Scan for the cell matching the given text and deliver its [X, Y] coordinate at center. 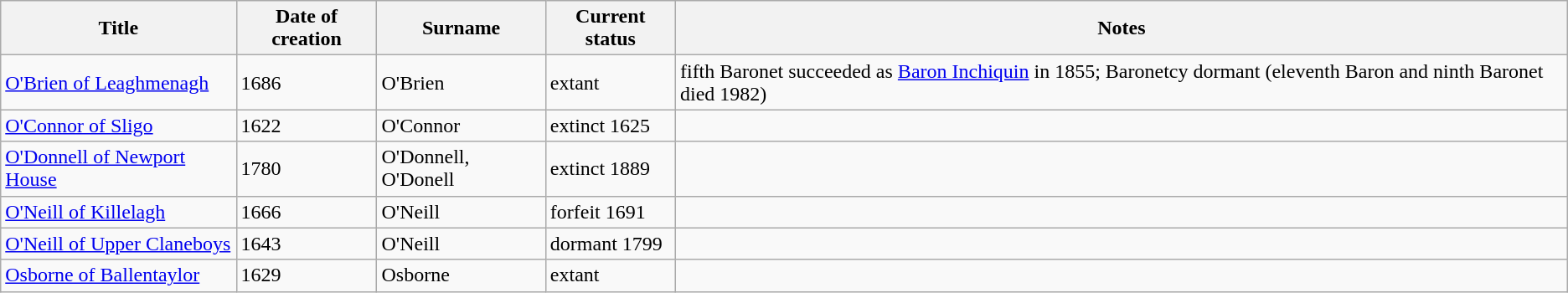
1780 [307, 169]
fifth Baronet succeeded as Baron Inchiquin in 1855; Baronetcy dormant (eleventh Baron and ninth Baronet died 1982) [1121, 82]
O'Connor [461, 126]
forfeit 1691 [610, 212]
O'Brien of Leaghmenagh [119, 82]
1622 [307, 126]
Title [119, 28]
O'Neill of Upper Claneboys [119, 244]
O'Connor of Sligo [119, 126]
1643 [307, 244]
Osborne of Ballentaylor [119, 275]
O'Neill of Killelagh [119, 212]
O'Donnell, O'Donell [461, 169]
O'Donnell of Newport House [119, 169]
1629 [307, 275]
1666 [307, 212]
O'Brien [461, 82]
1686 [307, 82]
Date of creation [307, 28]
Surname [461, 28]
Notes [1121, 28]
Osborne [461, 275]
extinct 1625 [610, 126]
extinct 1889 [610, 169]
Current status [610, 28]
dormant 1799 [610, 244]
